Search for the cell housing the specified text and yield its [X, Y] center coordinate. 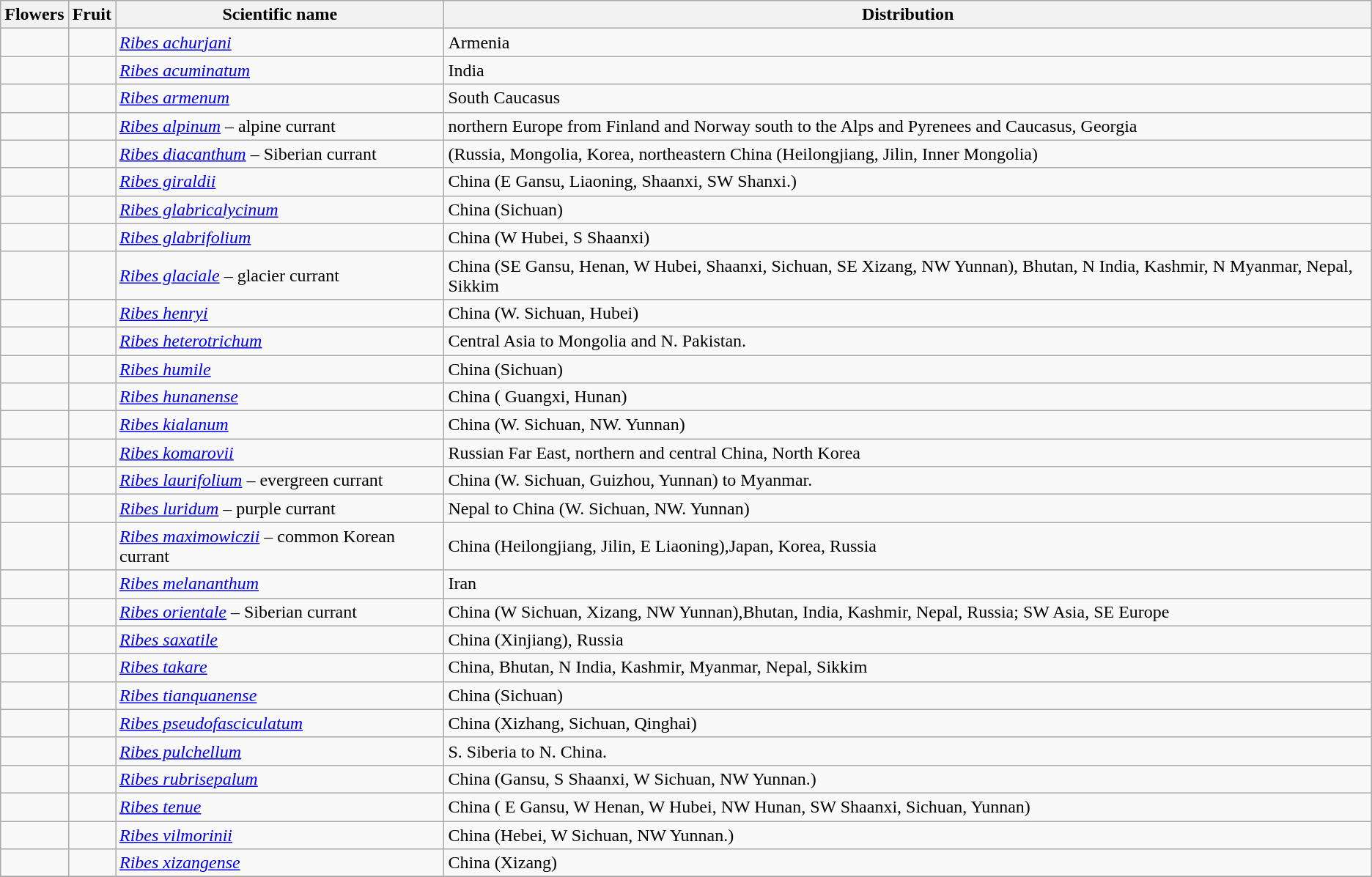
China (Hebei, W Sichuan, NW Yunnan.) [907, 835]
Ribes achurjani [280, 42]
Distribution [907, 15]
Ribes melananthum [280, 584]
Ribes saxatile [280, 640]
Ribes pulchellum [280, 751]
China, Bhutan, N India, Kashmir, Myanmar, Nepal, Sikkim [907, 667]
Ribes acuminatum [280, 70]
Ribes komarovii [280, 453]
China (W Sichuan, Xizang, NW Yunnan),Bhutan, India, Kashmir, Nepal, Russia; SW Asia, SE Europe [907, 612]
Ribes kialanum [280, 425]
Russian Far East, northern and central China, North Korea [907, 453]
Ribes diacanthum – Siberian currant [280, 154]
Ribes henryi [280, 313]
Ribes hunanense [280, 397]
China (Gansu, S Shaanxi, W Sichuan, NW Yunnan.) [907, 779]
China (Heilongjiang, Jilin, E Liaoning),Japan, Korea, Russia [907, 547]
Ribes glabricalycinum [280, 210]
Ribes vilmorinii [280, 835]
Armenia [907, 42]
China (W. Sichuan, Guizhou, Yunnan) to Myanmar. [907, 481]
Ribes glabrifolium [280, 237]
Ribes alpinum – alpine currant [280, 126]
S. Siberia to N. China. [907, 751]
Ribes xizangense [280, 863]
China (W Hubei, S Shaanxi) [907, 237]
Ribes heterotrichum [280, 341]
Ribes tianquanense [280, 695]
Fruit [92, 15]
Flowers [34, 15]
Ribes laurifolium – evergreen currant [280, 481]
Ribes pseudofasciculatum [280, 723]
Ribes orientale – Siberian currant [280, 612]
Nepal to China (W. Sichuan, NW. Yunnan) [907, 508]
China ( Guangxi, Hunan) [907, 397]
China (Xinjiang), Russia [907, 640]
China (SE Gansu, Henan, W Hubei, Shaanxi, Sichuan, SE Xizang, NW Yunnan), Bhutan, N India, Kashmir, N Myanmar, Nepal, Sikkim [907, 275]
Ribes giraldii [280, 182]
Iran [907, 584]
northern Europe from Finland and Norway south to the Alps and Pyrenees and Caucasus, Georgia [907, 126]
Scientific name [280, 15]
China (Xizang) [907, 863]
South Caucasus [907, 98]
Central Asia to Mongolia and N. Pakistan. [907, 341]
Ribes luridum – purple currant [280, 508]
Ribes maximowiczii – common Korean currant [280, 547]
Ribes tenue [280, 807]
(Russia, Mongolia, Korea, northeastern China (Heilongjiang, Jilin, Inner Mongolia) [907, 154]
Ribes humile [280, 369]
China (W. Sichuan, Hubei) [907, 313]
China (Xizhang, Sichuan, Qinghai) [907, 723]
China (W. Sichuan, NW. Yunnan) [907, 425]
India [907, 70]
Ribes glaciale – glacier currant [280, 275]
Ribes armenum [280, 98]
Ribes rubrisepalum [280, 779]
China (E Gansu, Liaoning, Shaanxi, SW Shanxi.) [907, 182]
Ribes takare [280, 667]
China ( E Gansu, W Henan, W Hubei, NW Hunan, SW Shaanxi, Sichuan, Yunnan) [907, 807]
